Determine the [X, Y] coordinate at the center of the cell enclosing the given text.  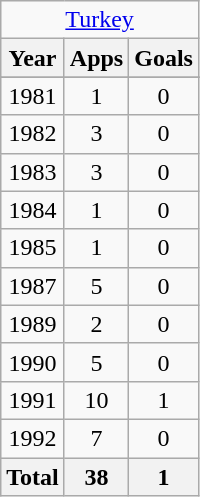
1984 [33, 210]
38 [96, 477]
1983 [33, 172]
1987 [33, 286]
Goals [164, 58]
7 [96, 438]
Apps [96, 58]
1982 [33, 134]
1991 [33, 400]
Total [33, 477]
1990 [33, 362]
Year [33, 58]
Turkey [100, 20]
2 [96, 324]
1989 [33, 324]
10 [96, 400]
1981 [33, 96]
1985 [33, 248]
1992 [33, 438]
